Find where the given text appears and provide that cell's center as [x, y] coordinate. 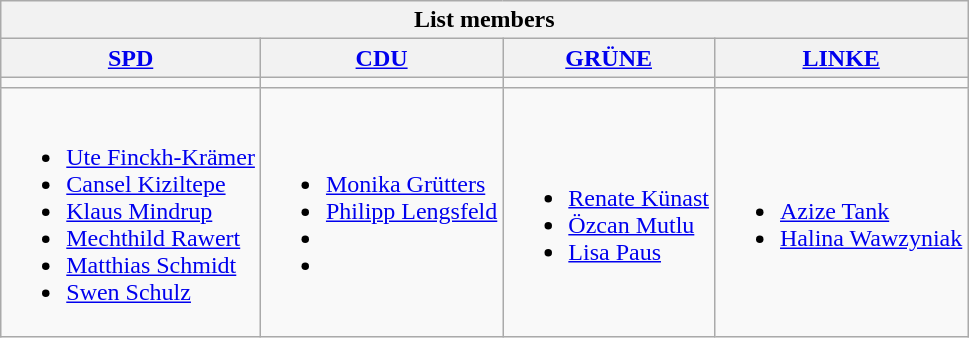
GRÜNE [609, 58]
Ute Finckh-KrämerCansel KiziltepeKlaus MindrupMechthild RawertMatthias SchmidtSwen Schulz [131, 212]
LINKE [840, 58]
Renate KünastÖzcan MutluLisa Paus [609, 212]
Monika GrüttersPhilipp Lengsfeld [381, 212]
List members [484, 20]
Azize TankHalina Wawzyniak [840, 212]
SPD [131, 58]
CDU [381, 58]
